Extract the (X, Y) coordinate from the center of the cell holding the provided text.  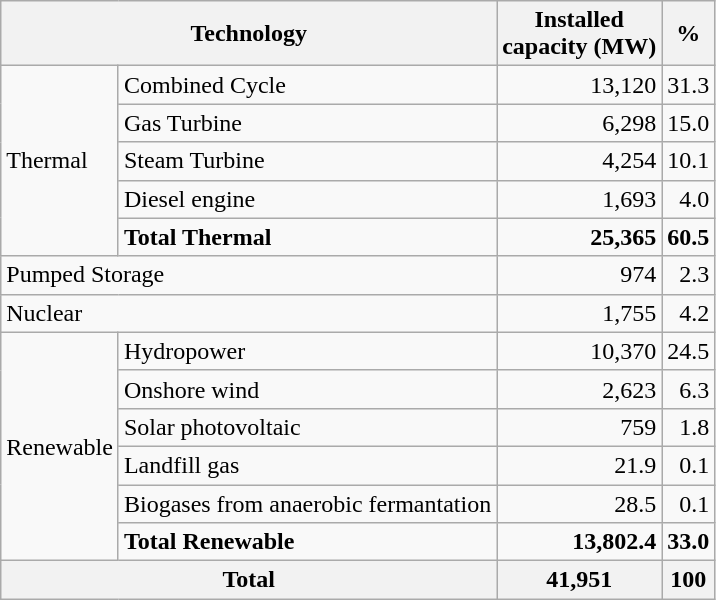
4.2 (688, 313)
60.5 (688, 237)
Diesel engine (307, 199)
41,951 (580, 580)
13,120 (580, 85)
Landfill gas (307, 465)
Installedcapacity (MW) (580, 34)
10.1 (688, 161)
24.5 (688, 351)
Nuclear (249, 313)
Steam Turbine (307, 161)
6,298 (580, 123)
759 (580, 427)
33.0 (688, 542)
13,802.4 (580, 542)
Biogases from anaerobic fermantation (307, 503)
1,693 (580, 199)
974 (580, 275)
6.3 (688, 389)
4,254 (580, 161)
Total Thermal (307, 237)
Onshore wind (307, 389)
2.3 (688, 275)
Total (249, 580)
100 (688, 580)
2,623 (580, 389)
Hydropower (307, 351)
Renewable (60, 446)
31.3 (688, 85)
Pumped Storage (249, 275)
4.0 (688, 199)
Gas Turbine (307, 123)
Combined Cycle (307, 85)
Total Renewable (307, 542)
Solar photovoltaic (307, 427)
15.0 (688, 123)
1.8 (688, 427)
1,755 (580, 313)
Technology (249, 34)
Thermal (60, 161)
% (688, 34)
21.9 (580, 465)
28.5 (580, 503)
10,370 (580, 351)
25,365 (580, 237)
